Return the [X, Y] coordinate for the center point of the cell that contains the specified text.  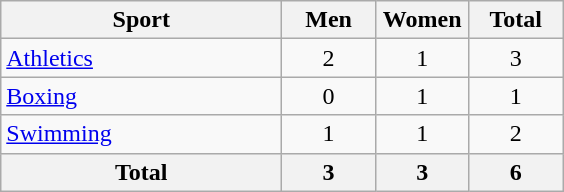
Women [422, 20]
Athletics [142, 58]
Men [329, 20]
0 [329, 96]
Sport [142, 20]
Boxing [142, 96]
Swimming [142, 134]
6 [516, 172]
